Return (x, y) of the center of cell containing provided text 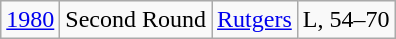
Second Round (136, 20)
Rutgers (255, 20)
L, 54–70 (346, 20)
1980 (30, 20)
